Return the (x, y) coordinate for the center point of the cell that contains the specified text.  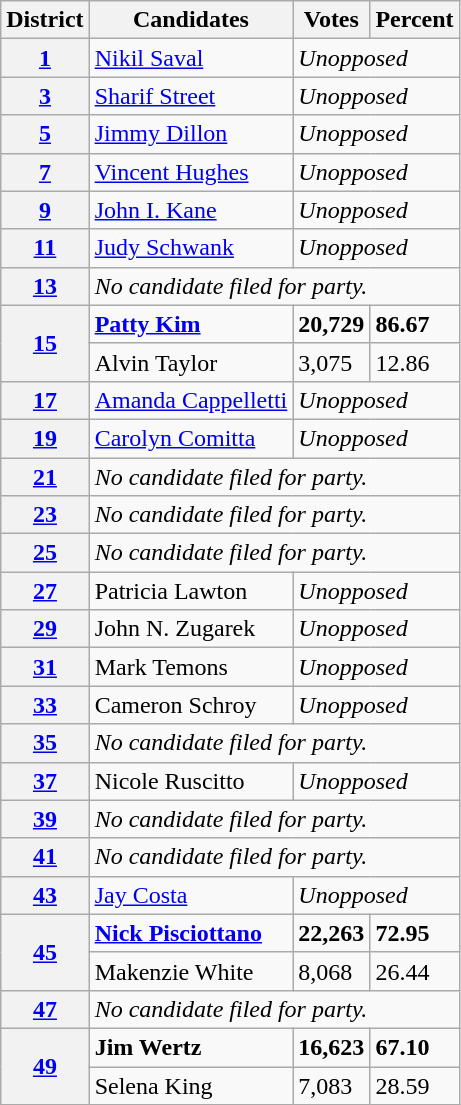
Candidates (191, 20)
3 (45, 96)
3,075 (332, 362)
Votes (332, 20)
37 (45, 781)
41 (45, 857)
Jimmy Dillon (191, 134)
86.67 (414, 324)
35 (45, 743)
19 (45, 438)
16,623 (332, 1047)
1 (45, 58)
23 (45, 515)
Mark Temons (191, 667)
Patricia Lawton (191, 591)
29 (45, 629)
20,729 (332, 324)
5 (45, 134)
31 (45, 667)
Nicole Ruscitto (191, 781)
15 (45, 343)
Patty Kim (191, 324)
13 (45, 286)
John I. Kane (191, 210)
Alvin Taylor (191, 362)
John N. Zugarek (191, 629)
33 (45, 705)
67.10 (414, 1047)
Vincent Hughes (191, 172)
Sharif Street (191, 96)
26.44 (414, 971)
Nick Pisciottano (191, 933)
7,083 (332, 1085)
Percent (414, 20)
49 (45, 1066)
9 (45, 210)
Nikil Saval (191, 58)
17 (45, 400)
Selena King (191, 1085)
43 (45, 895)
11 (45, 248)
Jim Wertz (191, 1047)
8,068 (332, 971)
22,263 (332, 933)
Jay Costa (191, 895)
47 (45, 1009)
Amanda Cappelletti (191, 400)
12.86 (414, 362)
25 (45, 553)
28.59 (414, 1085)
Carolyn Comitta (191, 438)
27 (45, 591)
Judy Schwank (191, 248)
7 (45, 172)
Makenzie White (191, 971)
Cameron Schroy (191, 705)
39 (45, 819)
21 (45, 477)
45 (45, 952)
District (45, 20)
72.95 (414, 933)
